Return the [x, y] coordinate for the center point of the cell that contains the specified text.  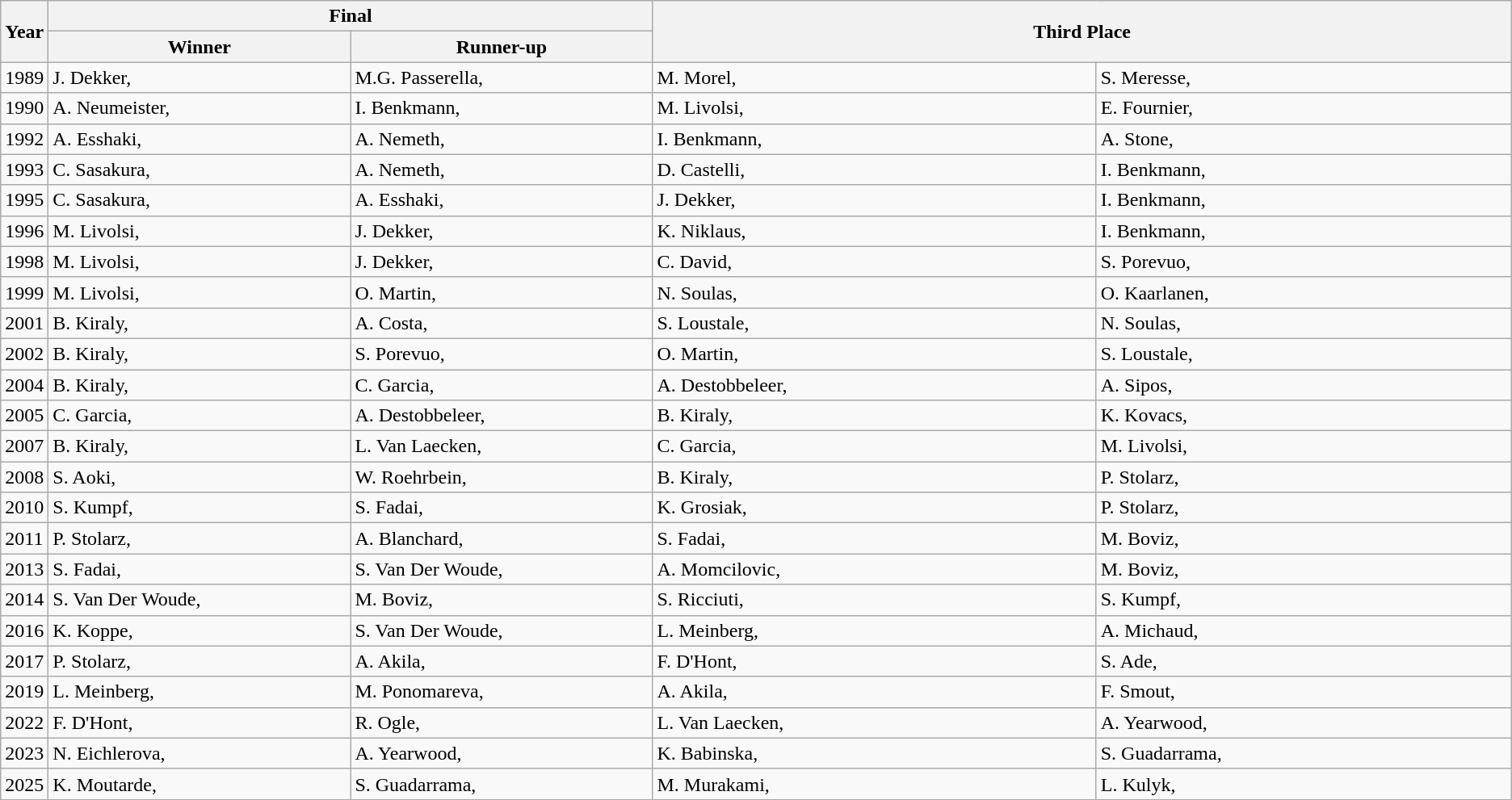
A. Blanchard, [502, 538]
A. Neumeister, [199, 108]
2014 [24, 600]
2016 [24, 630]
K. Kovacs, [1304, 416]
2005 [24, 416]
A. Stone, [1304, 139]
2025 [24, 784]
K. Babinska, [874, 753]
2011 [24, 538]
K. Moutarde, [199, 784]
M.G. Passerella, [502, 77]
A. Costa, [502, 323]
M. Morel, [874, 77]
F. Smout, [1304, 692]
1993 [24, 170]
1998 [24, 262]
D. Castelli, [874, 170]
1996 [24, 231]
S. Ade, [1304, 661]
S. Ricciuti, [874, 600]
O. Kaarlanen, [1304, 292]
1989 [24, 77]
Year [24, 31]
2008 [24, 477]
Third Place [1082, 31]
2004 [24, 385]
C. David, [874, 262]
S. Meresse, [1304, 77]
N. Eichlerova, [199, 753]
E. Fournier, [1304, 108]
2013 [24, 569]
2002 [24, 354]
K. Koppe, [199, 630]
2010 [24, 508]
2007 [24, 446]
A. Michaud, [1304, 630]
Final [351, 16]
Runner-up [502, 47]
R. Ogle, [502, 723]
2019 [24, 692]
A. Momcilovic, [874, 569]
2001 [24, 323]
1990 [24, 108]
2022 [24, 723]
W. Roehrbein, [502, 477]
1999 [24, 292]
K. Grosiak, [874, 508]
2023 [24, 753]
2017 [24, 661]
L. Kulyk, [1304, 784]
1992 [24, 139]
S. Aoki, [199, 477]
1995 [24, 200]
M. Murakami, [874, 784]
M. Ponomareva, [502, 692]
K. Niklaus, [874, 231]
A. Sipos, [1304, 385]
Winner [199, 47]
